Extract the (X, Y) coordinate from the center of the cell holding the provided text.  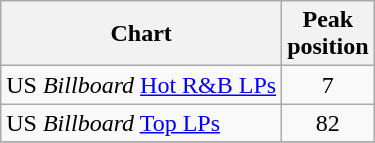
82 (328, 123)
Chart (142, 34)
US Billboard Top LPs (142, 123)
7 (328, 85)
Peak position (328, 34)
US Billboard Hot R&B LPs (142, 85)
